Locate the cell with the specified text and output its (x, y) center coordinate. 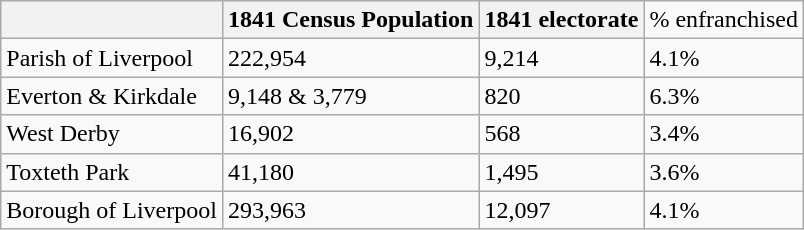
6.3% (724, 96)
3.6% (724, 172)
568 (562, 134)
Everton & Kirkdale (112, 96)
1,495 (562, 172)
9,214 (562, 58)
1841 Census Population (350, 20)
41,180 (350, 172)
Borough of Liverpool (112, 210)
Toxteth Park (112, 172)
3.4% (724, 134)
820 (562, 96)
12,097 (562, 210)
222,954 (350, 58)
1841 electorate (562, 20)
9,148 & 3,779 (350, 96)
Parish of Liverpool (112, 58)
% enfranchised (724, 20)
16,902 (350, 134)
West Derby (112, 134)
293,963 (350, 210)
